Locate the cell with the specified text and output its (X, Y) center coordinate. 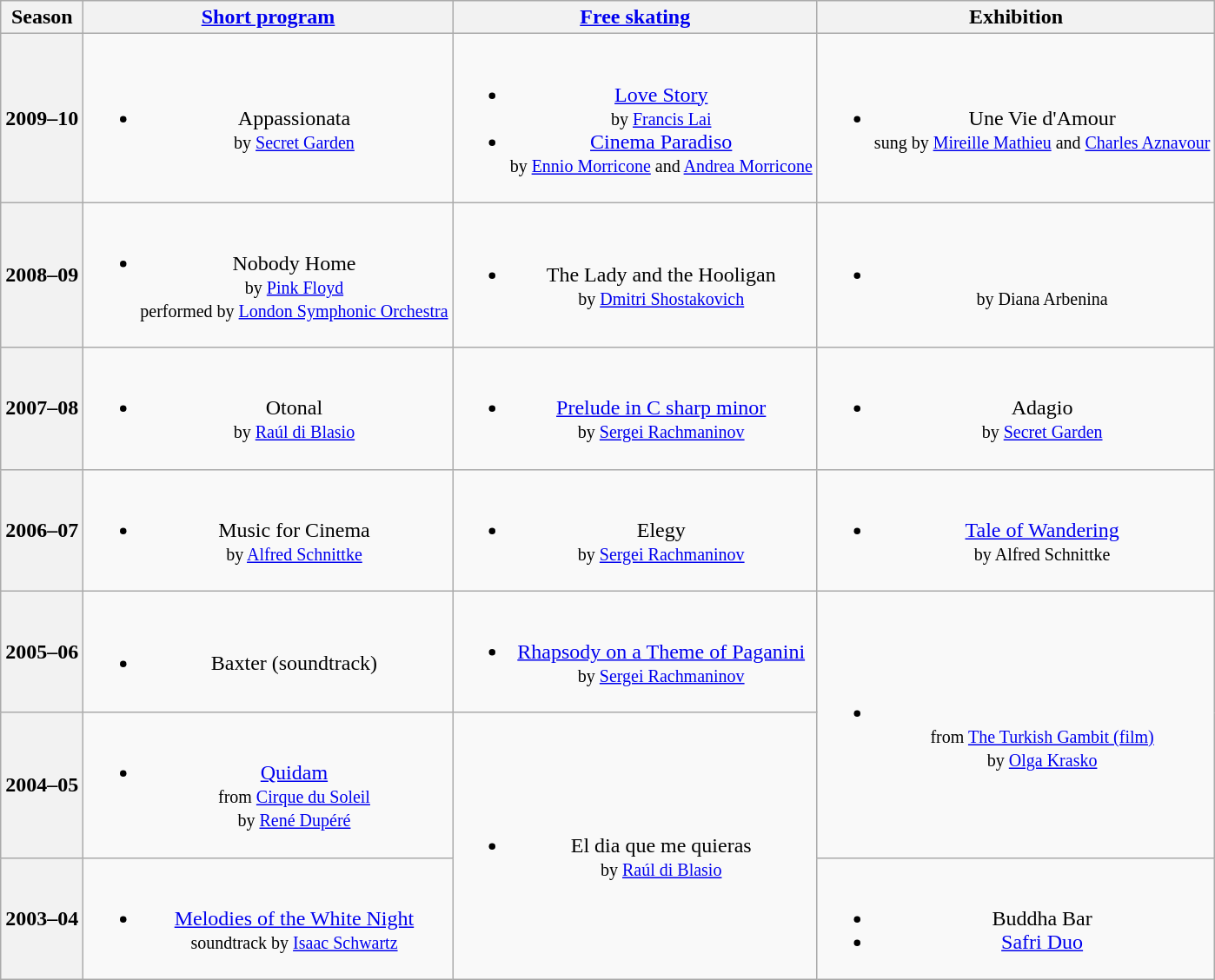
Prelude in C sharp minor by Sergei Rachmaninov (634, 408)
Melodies of the White Night soundtrack by Isaac Schwartz (268, 918)
Adagio by Secret Garden (1016, 408)
The Lady and the Hooligan by Dmitri Shostakovich (634, 275)
Buddha BarSafri Duo (1016, 918)
Baxter (soundtrack) (268, 652)
El dia que me quieras by Raúl di Blasio (634, 846)
2009–10 (42, 118)
Music for Cinema by Alfred Schnittke (268, 530)
2006–07 (42, 530)
Exhibition (1016, 17)
Quidam from Cirque du Soleil by René Dupéré (268, 785)
Free skating (634, 17)
Une Vie d'Amour sung by Mireille Mathieu and Charles Aznavour (1016, 118)
2005–06 (42, 652)
Appassionata by Secret Garden (268, 118)
2008–09 (42, 275)
Short program (268, 17)
Elegy by Sergei Rachmaninov (634, 530)
Otonal by Raúl di Blasio (268, 408)
Love Story by Francis Lai Cinema Paradiso by Ennio Morricone and Andrea Morricone (634, 118)
by Diana Arbenina (1016, 275)
Tale of Wandering by Alfred Schnittke (1016, 530)
2004–05 (42, 785)
2007–08 (42, 408)
Season (42, 17)
Rhapsody on a Theme of Paganini by Sergei Rachmaninov (634, 652)
Nobody Home by Pink Floyd performed by London Symphonic Orchestra (268, 275)
from The Turkish Gambit (film) by Olga Krasko (1016, 725)
2003–04 (42, 918)
